Pinpoint the cell where the given text exists, returning its (x, y) midpoint coordinate. 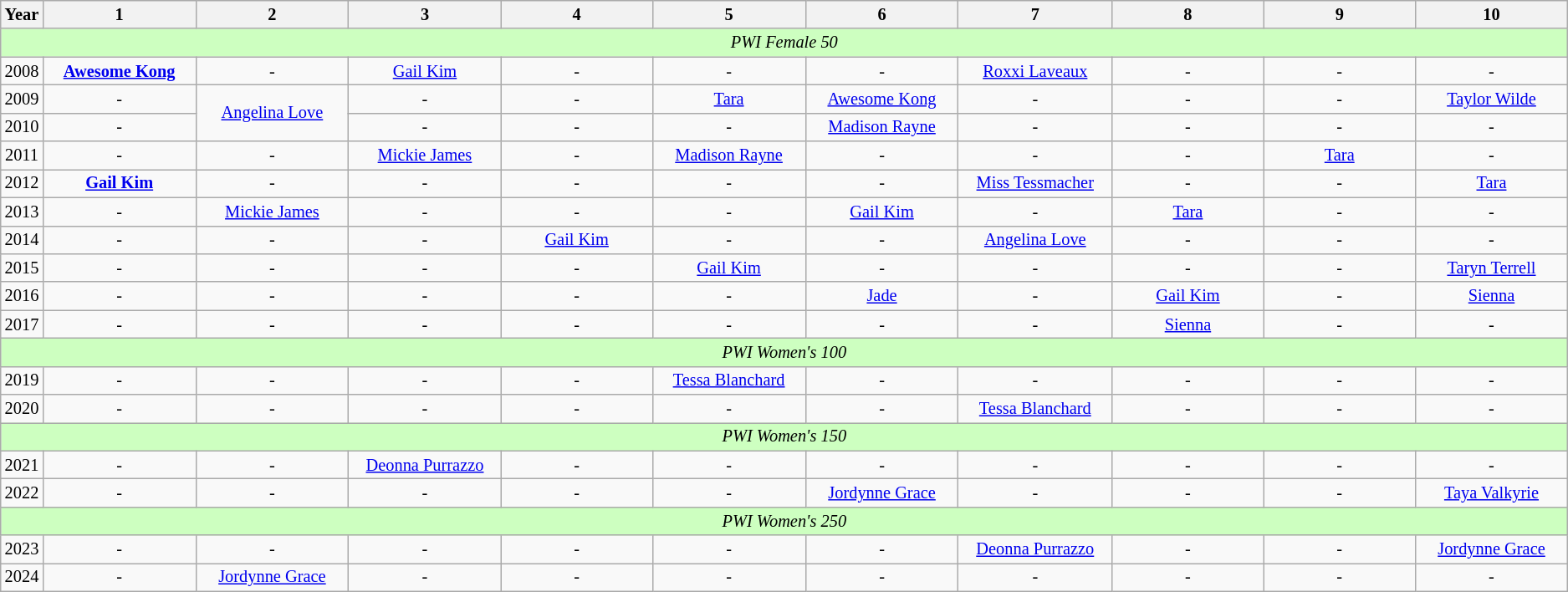
6 (881, 14)
2010 (22, 127)
2022 (22, 492)
2020 (22, 409)
2015 (22, 268)
PWI Women's 100 (784, 352)
2013 (22, 212)
2021 (22, 465)
2008 (22, 71)
7 (1035, 14)
2023 (22, 549)
10 (1492, 14)
2014 (22, 240)
Jade (881, 296)
2009 (22, 99)
2012 (22, 183)
2 (273, 14)
5 (729, 14)
Taya Valkyrie (1492, 492)
2017 (22, 324)
Taylor Wilde (1492, 99)
PWI Female 50 (784, 43)
Taryn Terrell (1492, 268)
4 (577, 14)
3 (425, 14)
PWI Women's 150 (784, 436)
Roxxi Laveaux (1035, 71)
8 (1188, 14)
2024 (22, 577)
1 (119, 14)
2011 (22, 156)
2019 (22, 380)
Year (22, 14)
PWI Women's 250 (784, 521)
9 (1340, 14)
2016 (22, 296)
Miss Tessmacher (1035, 183)
